Pinpoint the cell where the given text exists, returning its (X, Y) midpoint coordinate. 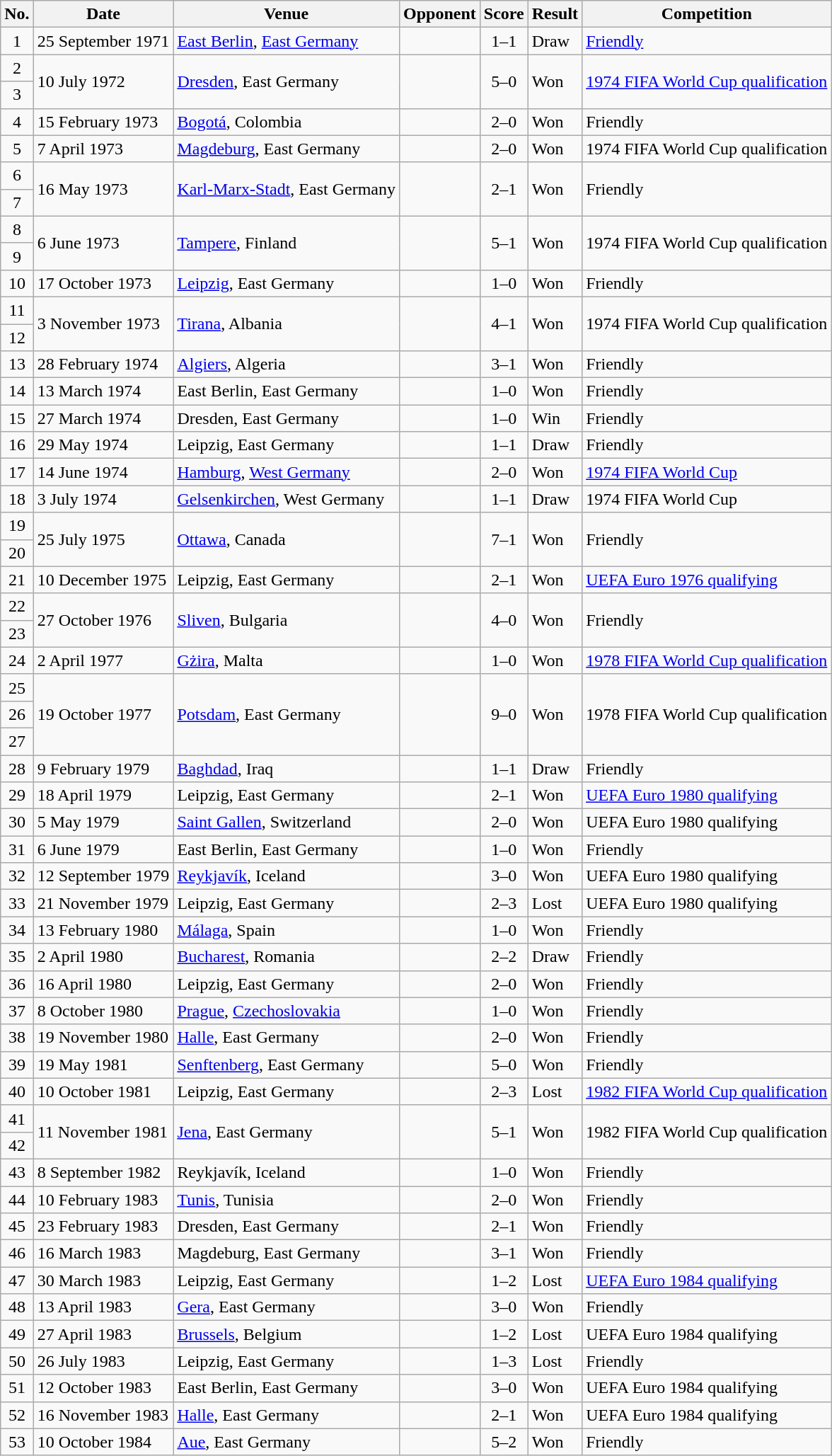
41 (17, 1118)
30 March 1983 (103, 1280)
19 (17, 526)
Gżira, Malta (287, 660)
16 April 1980 (103, 984)
2 April 1977 (103, 660)
Sliven, Bulgaria (287, 620)
4–0 (504, 620)
1 (17, 41)
12 October 1983 (103, 1388)
19 May 1981 (103, 1065)
8 September 1982 (103, 1172)
23 (17, 634)
43 (17, 1172)
42 (17, 1145)
46 (17, 1254)
44 (17, 1200)
6 (17, 176)
8 (17, 229)
45 (17, 1227)
4–1 (504, 323)
Saint Gallen, Switzerland (287, 822)
15 February 1973 (103, 122)
3 November 1973 (103, 323)
Hamburg, West Germany (287, 472)
12 (17, 338)
16 November 1983 (103, 1415)
9 February 1979 (103, 768)
14 (17, 391)
14 June 1974 (103, 472)
2 April 1980 (103, 957)
2–2 (504, 957)
10 October 1981 (103, 1091)
Aue, East Germany (287, 1442)
23 February 1983 (103, 1227)
7 (17, 202)
Bogotá, Colombia (287, 122)
37 (17, 1011)
19 October 1977 (103, 714)
36 (17, 984)
7–1 (504, 539)
15 (17, 418)
Opponent (439, 14)
26 (17, 714)
52 (17, 1415)
Venue (287, 14)
6 June 1973 (103, 243)
Ottawa, Canada (287, 539)
16 March 1983 (103, 1254)
UEFA Euro 1976 qualifying (707, 580)
No. (17, 14)
6 June 1979 (103, 849)
3 July 1974 (103, 499)
Tampere, Finland (287, 243)
53 (17, 1442)
10 October 1984 (103, 1442)
13 April 1983 (103, 1307)
13 February 1980 (103, 930)
13 (17, 365)
2 (17, 68)
29 (17, 796)
33 (17, 903)
11 November 1981 (103, 1132)
Gelsenkirchen, West Germany (287, 499)
Win (555, 418)
Senftenberg, East Germany (287, 1065)
47 (17, 1280)
16 (17, 445)
10 December 1975 (103, 580)
9 (17, 256)
25 July 1975 (103, 539)
28 (17, 768)
Competition (707, 14)
3 (17, 95)
34 (17, 930)
Bucharest, Romania (287, 957)
22 (17, 607)
38 (17, 1038)
48 (17, 1307)
Tirana, Albania (287, 323)
30 (17, 822)
4 (17, 122)
17 October 1973 (103, 283)
5 May 1979 (103, 822)
10 (17, 283)
7 April 1973 (103, 149)
1–3 (504, 1361)
10 February 1983 (103, 1200)
13 March 1974 (103, 391)
49 (17, 1334)
40 (17, 1091)
17 (17, 472)
Málaga, Spain (287, 930)
8 October 1980 (103, 1011)
39 (17, 1065)
27 April 1983 (103, 1334)
21 (17, 580)
10 July 1972 (103, 81)
27 October 1976 (103, 620)
9–0 (504, 714)
20 (17, 553)
11 (17, 310)
27 March 1974 (103, 418)
50 (17, 1361)
5–2 (504, 1442)
Result (555, 14)
5 (17, 149)
Brussels, Belgium (287, 1334)
Date (103, 14)
25 September 1971 (103, 41)
Prague, Czechoslovakia (287, 1011)
32 (17, 876)
Gera, East Germany (287, 1307)
28 February 1974 (103, 365)
31 (17, 849)
12 September 1979 (103, 876)
51 (17, 1388)
35 (17, 957)
Jena, East Germany (287, 1132)
Potsdam, East Germany (287, 714)
18 April 1979 (103, 796)
26 July 1983 (103, 1361)
Score (504, 14)
29 May 1974 (103, 445)
19 November 1980 (103, 1038)
Tunis, Tunisia (287, 1200)
24 (17, 660)
25 (17, 687)
Baghdad, Iraq (287, 768)
27 (17, 741)
21 November 1979 (103, 903)
Karl-Marx-Stadt, East Germany (287, 189)
16 May 1973 (103, 189)
18 (17, 499)
Algiers, Algeria (287, 365)
